Locate the cell with the specified text and output its (x, y) center coordinate. 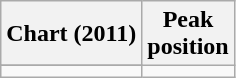
Peakposition (188, 34)
Chart (2011) (72, 34)
